Return the (X, Y) coordinate for the center point of the cell that contains the specified text.  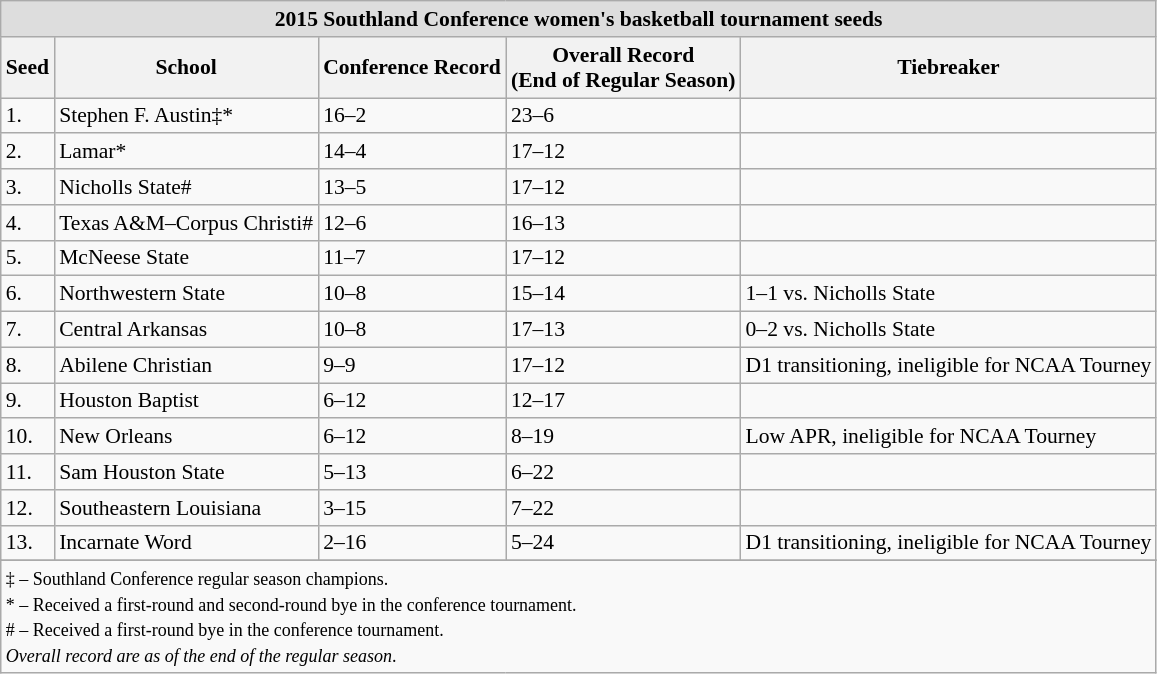
Incarnate Word (186, 543)
Overall Record (End of Regular Season) (624, 68)
2015 Southland Conference women's basketball tournament seeds (579, 19)
Low APR, ineligible for NCAA Tourney (949, 437)
11. (28, 472)
17–13 (624, 330)
10. (28, 437)
7. (28, 330)
9. (28, 401)
Stephen F. Austin‡* (186, 116)
Northwestern State (186, 294)
12–6 (412, 223)
0–2 vs. Nicholls State (949, 330)
2. (28, 152)
6. (28, 294)
McNeese State (186, 258)
5–13 (412, 472)
Southeastern Louisiana (186, 508)
1. (28, 116)
5. (28, 258)
14–4 (412, 152)
Seed (28, 68)
Houston Baptist (186, 401)
16–2 (412, 116)
Lamar* (186, 152)
9–9 (412, 365)
16–13 (624, 223)
Conference Record (412, 68)
Abilene Christian (186, 365)
6–22 (624, 472)
15–14 (624, 294)
13. (28, 543)
23–6 (624, 116)
7–22 (624, 508)
Texas A&M–Corpus Christi# (186, 223)
11–7 (412, 258)
13–5 (412, 187)
2–16 (412, 543)
8. (28, 365)
School (186, 68)
3. (28, 187)
12–17 (624, 401)
Sam Houston State (186, 472)
5–24 (624, 543)
8–19 (624, 437)
Central Arkansas (186, 330)
Nicholls State# (186, 187)
Tiebreaker (949, 68)
4. (28, 223)
New Orleans (186, 437)
1–1 vs. Nicholls State (949, 294)
12. (28, 508)
3–15 (412, 508)
